Search for the cell housing the specified text and yield its (X, Y) center coordinate. 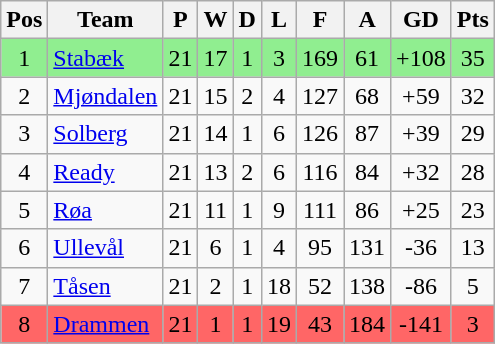
W (216, 20)
9 (278, 210)
169 (320, 58)
35 (472, 58)
Tåsen (106, 286)
28 (472, 172)
Team (106, 20)
29 (472, 134)
Solberg (106, 134)
52 (320, 286)
111 (320, 210)
+25 (422, 210)
Drammen (106, 324)
D (247, 20)
126 (320, 134)
32 (472, 96)
68 (368, 96)
131 (368, 248)
14 (216, 134)
Pts (472, 20)
Ready (106, 172)
Stabæk (106, 58)
Ullevål (106, 248)
Pos (24, 20)
87 (368, 134)
19 (278, 324)
15 (216, 96)
A (368, 20)
+32 (422, 172)
GD (422, 20)
127 (320, 96)
Mjøndalen (106, 96)
86 (368, 210)
61 (368, 58)
-86 (422, 286)
+59 (422, 96)
-141 (422, 324)
Røa (106, 210)
184 (368, 324)
L (278, 20)
7 (24, 286)
F (320, 20)
17 (216, 58)
95 (320, 248)
18 (278, 286)
-36 (422, 248)
8 (24, 324)
23 (472, 210)
138 (368, 286)
43 (320, 324)
11 (216, 210)
116 (320, 172)
+108 (422, 58)
84 (368, 172)
P (180, 20)
+39 (422, 134)
